Detect which cell encompasses the target text, then output its (X, Y) center coordinate. 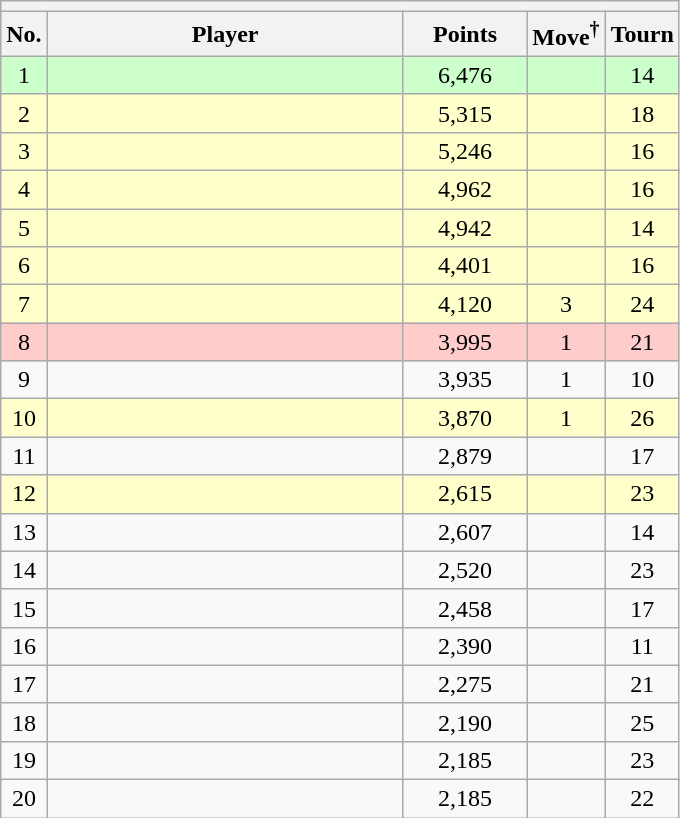
2,190 (465, 722)
15 (24, 608)
Move† (566, 34)
2,879 (465, 456)
22 (642, 799)
2,520 (465, 570)
8 (24, 342)
No. (24, 34)
9 (24, 380)
Tourn (642, 34)
5,246 (465, 151)
6 (24, 266)
Player (225, 34)
2,607 (465, 532)
3,870 (465, 418)
26 (642, 418)
5,315 (465, 113)
25 (642, 722)
6,476 (465, 75)
5 (24, 228)
19 (24, 760)
3,995 (465, 342)
2,458 (465, 608)
4,120 (465, 304)
13 (24, 532)
7 (24, 304)
4 (24, 190)
12 (24, 494)
4,401 (465, 266)
24 (642, 304)
2,390 (465, 646)
2,275 (465, 684)
4,942 (465, 228)
2,615 (465, 494)
Points (465, 34)
20 (24, 799)
3,935 (465, 380)
2 (24, 113)
4,962 (465, 190)
